From the cell containing the given text, extract its center point as [X, Y] coordinate. 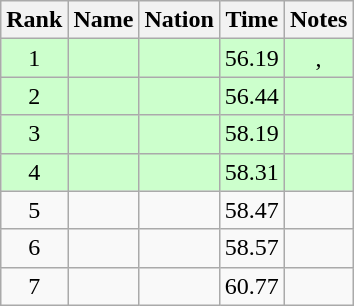
Name [104, 20]
58.57 [252, 248]
4 [34, 172]
58.31 [252, 172]
, [318, 58]
58.19 [252, 134]
2 [34, 96]
3 [34, 134]
60.77 [252, 286]
Rank [34, 20]
7 [34, 286]
5 [34, 210]
58.47 [252, 210]
56.19 [252, 58]
Notes [318, 20]
Time [252, 20]
Nation [179, 20]
56.44 [252, 96]
1 [34, 58]
6 [34, 248]
